Pinpoint the cell where the given text exists, returning its (x, y) midpoint coordinate. 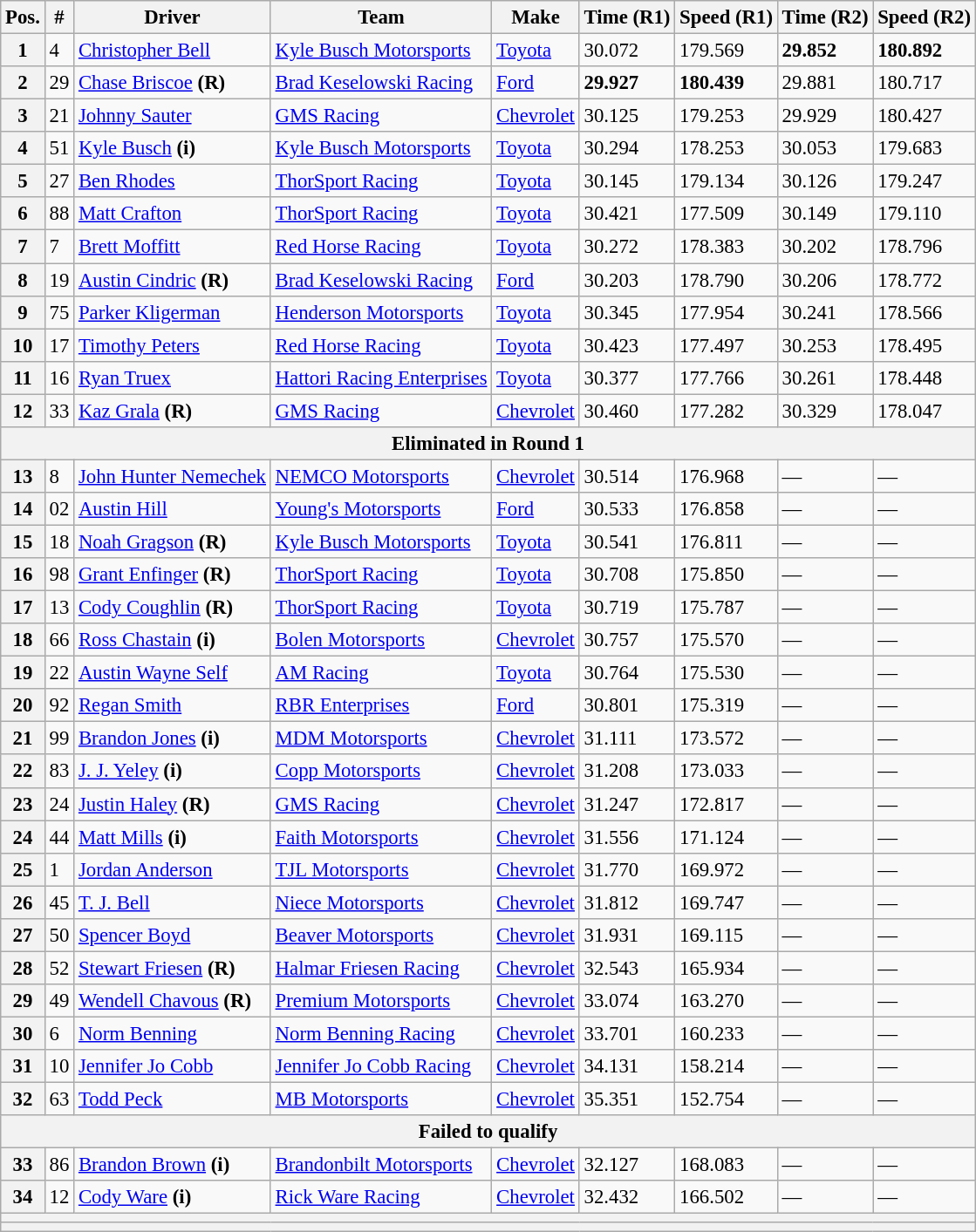
Wendell Chavous (R) (173, 1001)
158.214 (727, 1066)
Eliminated in Round 1 (488, 444)
180.717 (925, 83)
30.272 (627, 247)
178.495 (925, 345)
25 (23, 869)
178.790 (727, 280)
30.329 (825, 411)
177.497 (727, 345)
66 (59, 640)
2 (23, 83)
176.968 (727, 476)
John Hunter Nemechek (173, 476)
63 (59, 1099)
30.125 (627, 116)
TJL Motorsports (381, 869)
178.772 (925, 280)
31.556 (627, 837)
15 (23, 541)
92 (59, 705)
175.570 (727, 640)
31.247 (627, 804)
175.530 (727, 673)
86 (59, 1165)
Norm Benning (173, 1033)
Kyle Busch (i) (173, 148)
20 (23, 705)
Christopher Bell (173, 51)
Norm Benning Racing (381, 1033)
178.448 (925, 378)
179.110 (925, 214)
179.683 (925, 148)
44 (59, 837)
52 (59, 968)
14 (23, 509)
166.502 (727, 1197)
45 (59, 902)
31.111 (627, 739)
Matt Mills (i) (173, 837)
Spencer Boyd (173, 936)
RBR Enterprises (381, 705)
160.233 (727, 1033)
32.432 (627, 1197)
165.934 (727, 968)
Niece Motorsports (381, 902)
Stewart Friesen (R) (173, 968)
178.253 (727, 148)
Cody Ware (i) (173, 1197)
Todd Peck (173, 1099)
31.208 (627, 772)
179.134 (727, 181)
Rick Ware Racing (381, 1197)
Jennifer Jo Cobb (173, 1066)
Austin Wayne Self (173, 673)
Austin Hill (173, 509)
152.754 (727, 1099)
83 (59, 772)
Speed (R1) (727, 17)
Jordan Anderson (173, 869)
Copp Motorsports (381, 772)
J. J. Yeley (i) (173, 772)
5 (23, 181)
31 (23, 1066)
31.770 (627, 869)
Brandon Brown (i) (173, 1165)
173.572 (727, 739)
175.319 (727, 705)
169.115 (727, 936)
175.850 (727, 575)
Team (381, 17)
Noah Gragson (R) (173, 541)
177.282 (727, 411)
32.127 (627, 1165)
98 (59, 575)
179.247 (925, 181)
178.566 (925, 312)
Beaver Motorsports (381, 936)
169.972 (727, 869)
3 (23, 116)
Matt Crafton (173, 214)
T. J. Bell (173, 902)
30.541 (627, 541)
29.852 (825, 51)
163.270 (727, 1001)
Grant Enfinger (R) (173, 575)
176.811 (727, 541)
177.509 (727, 214)
30.053 (825, 148)
178.047 (925, 411)
11 (23, 378)
33.701 (627, 1033)
Halmar Friesen Racing (381, 968)
30.203 (627, 280)
175.787 (727, 608)
Hattori Racing Enterprises (381, 378)
30.460 (627, 411)
Parker Kligerman (173, 312)
75 (59, 312)
Timothy Peters (173, 345)
99 (59, 739)
Time (R2) (825, 17)
30.145 (627, 181)
Time (R1) (627, 17)
28 (23, 968)
Young's Motorsports (381, 509)
31.931 (627, 936)
32.543 (627, 968)
Make (536, 17)
29.881 (825, 83)
02 (59, 509)
30.202 (825, 247)
35.351 (627, 1099)
178.796 (925, 247)
30.261 (825, 378)
30 (23, 1033)
Driver (173, 17)
177.766 (727, 378)
Failed to qualify (488, 1132)
Justin Haley (R) (173, 804)
177.954 (727, 312)
178.383 (727, 247)
Chase Briscoe (R) (173, 83)
51 (59, 148)
Johnny Sauter (173, 116)
30.801 (627, 705)
Ryan Truex (173, 378)
Ross Chastain (i) (173, 640)
Jennifer Jo Cobb Racing (381, 1066)
30.708 (627, 575)
171.124 (727, 837)
30.253 (825, 345)
30.514 (627, 476)
Faith Motorsports (381, 837)
173.033 (727, 772)
88 (59, 214)
30.423 (627, 345)
MDM Motorsports (381, 739)
30.206 (825, 280)
32 (23, 1099)
176.858 (727, 509)
Cody Coughlin (R) (173, 608)
34 (23, 1197)
Bolen Motorsports (381, 640)
50 (59, 936)
33.074 (627, 1001)
Henderson Motorsports (381, 312)
179.253 (727, 116)
# (59, 17)
Ben Rhodes (173, 181)
30.719 (627, 608)
30.345 (627, 312)
Brett Moffitt (173, 247)
Premium Motorsports (381, 1001)
30.241 (825, 312)
169.747 (727, 902)
Regan Smith (173, 705)
29.927 (627, 83)
9 (23, 312)
30.072 (627, 51)
34.131 (627, 1066)
179.569 (727, 51)
30.294 (627, 148)
30.377 (627, 378)
30.533 (627, 509)
180.892 (925, 51)
180.427 (925, 116)
26 (23, 902)
29.929 (825, 116)
172.817 (727, 804)
180.439 (727, 83)
168.083 (727, 1165)
30.757 (627, 640)
49 (59, 1001)
30.764 (627, 673)
MB Motorsports (381, 1099)
Speed (R2) (925, 17)
30.126 (825, 181)
30.149 (825, 214)
Pos. (23, 17)
Austin Cindric (R) (173, 280)
30.421 (627, 214)
NEMCO Motorsports (381, 476)
Kaz Grala (R) (173, 411)
31.812 (627, 902)
Brandonbilt Motorsports (381, 1165)
AM Racing (381, 673)
23 (23, 804)
Brandon Jones (i) (173, 739)
